Find where the given text appears and provide that cell's center as (x, y) coordinate. 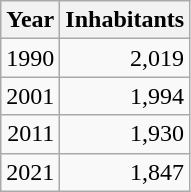
1990 (30, 58)
2021 (30, 172)
1,930 (125, 134)
1,994 (125, 96)
2,019 (125, 58)
2001 (30, 96)
1,847 (125, 172)
2011 (30, 134)
Year (30, 20)
Inhabitants (125, 20)
